For the text-containing cell, return its midpoint in [x, y] coordinate format. 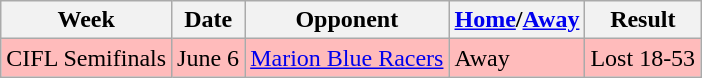
June 6 [208, 58]
Week [86, 20]
Marion Blue Racers [347, 58]
CIFL Semifinals [86, 58]
Lost 18-53 [643, 58]
Opponent [347, 20]
Home/Away [517, 20]
Away [517, 58]
Date [208, 20]
Result [643, 20]
